Provide the (X, Y) coordinate of the cell's center where the given text is located.  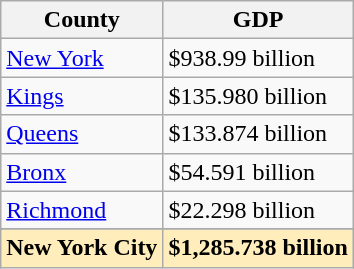
New York City (82, 248)
Queens (82, 134)
$938.99 billion (258, 58)
GDP (258, 20)
Bronx (82, 172)
$54.591 billion (258, 172)
County (82, 20)
Kings (82, 96)
$1,285.738 billion (258, 248)
New York (82, 58)
Richmond (82, 210)
$135.980 billion (258, 96)
$22.298 billion (258, 210)
$133.874 billion (258, 134)
